Pinpoint the cell where the given text exists, returning its [X, Y] midpoint coordinate. 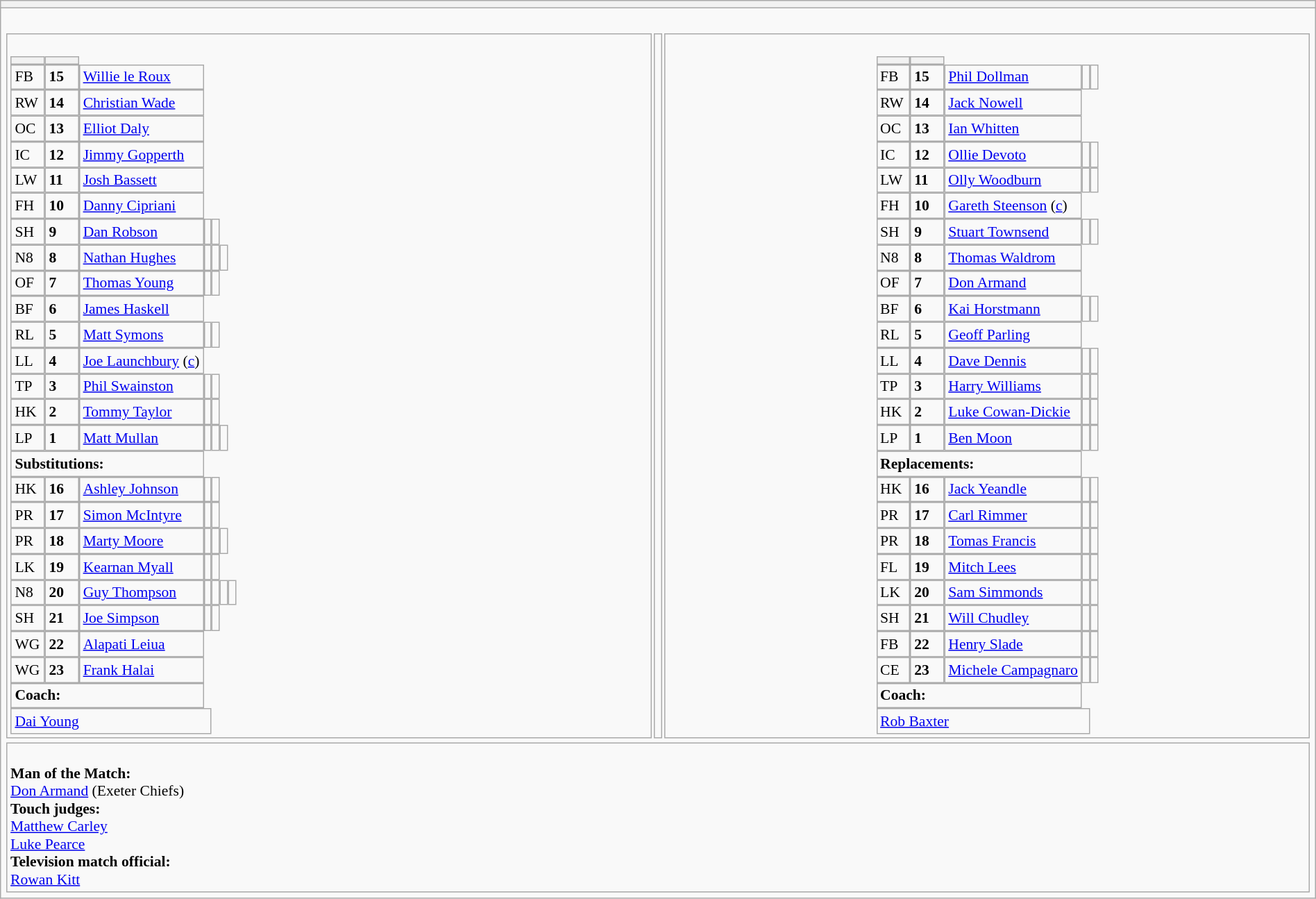
Harry Williams [1013, 386]
Joe Launchbury (c) [142, 361]
Ian Whitten [1013, 128]
Jimmy Gopperth [142, 154]
CE [893, 669]
Carl Rimmer [1013, 515]
Substitutions: [108, 464]
Marty Moore [142, 540]
Thomas Waldrom [1013, 257]
Mitch Lees [1013, 566]
Danny Cipriani [142, 205]
Joe Simpson [142, 618]
Dave Dennis [1013, 361]
Luke Cowan-Dickie [1013, 412]
Geoff Parling [1013, 335]
Tomas Francis [1013, 540]
Simon McIntyre [142, 515]
James Haskell [142, 308]
Nathan Hughes [142, 257]
Jack Yeandle [1013, 489]
Elliot Daly [142, 128]
Gareth Steenson (c) [1013, 205]
Alapati Leiua [142, 644]
Replacements: [979, 464]
Christian Wade [142, 103]
Frank Halai [142, 669]
Rob Baxter [983, 721]
Jack Nowell [1013, 103]
FL [893, 566]
Ollie Devoto [1013, 154]
Dai Young [111, 721]
Josh Bassett [142, 180]
Kearnan Myall [142, 566]
Matt Symons [142, 335]
Kai Horstmann [1013, 308]
Dan Robson [142, 232]
Thomas Young [142, 283]
Stuart Townsend [1013, 232]
Guy Thompson [142, 593]
Sam Simmonds [1013, 593]
Michele Campagnaro [1013, 669]
Will Chudley [1013, 618]
Tommy Taylor [142, 412]
Ashley Johnson [142, 489]
Ben Moon [1013, 437]
Don Armand [1013, 283]
Phil Dollman [1013, 76]
Olly Woodburn [1013, 180]
Phil Swainston [142, 386]
Man of the Match: Don Armand (Exeter Chiefs)Touch judges: Matthew Carley Luke Pearce Television match official: Rowan Kitt [658, 818]
Willie le Roux [142, 76]
Matt Mullan [142, 437]
Henry Slade [1013, 644]
